Identify which cell holds the provided text, then report its (x, y) central coordinate. 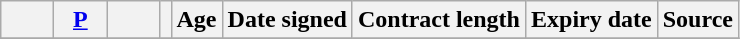
Source (698, 20)
Age (196, 20)
P (80, 20)
Contract length (438, 20)
Expiry date (591, 20)
Date signed (287, 20)
